Find where the given text appears and provide that cell's center as [x, y] coordinate. 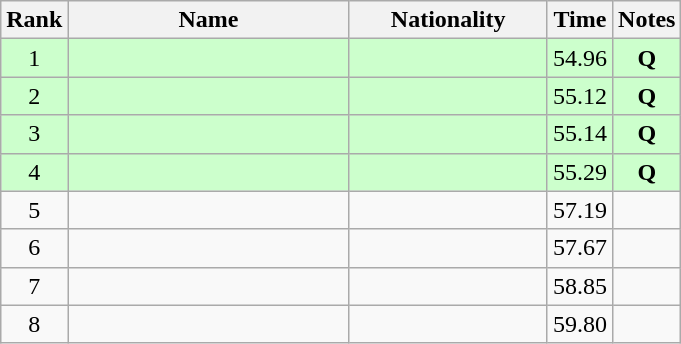
55.14 [580, 134]
59.80 [580, 324]
5 [34, 210]
2 [34, 96]
58.85 [580, 286]
Nationality [448, 20]
55.29 [580, 172]
1 [34, 58]
7 [34, 286]
3 [34, 134]
8 [34, 324]
55.12 [580, 96]
Name [208, 20]
Notes [647, 20]
57.67 [580, 248]
Rank [34, 20]
6 [34, 248]
4 [34, 172]
Time [580, 20]
57.19 [580, 210]
54.96 [580, 58]
